Pinpoint the cell where the given text exists, returning its (X, Y) midpoint coordinate. 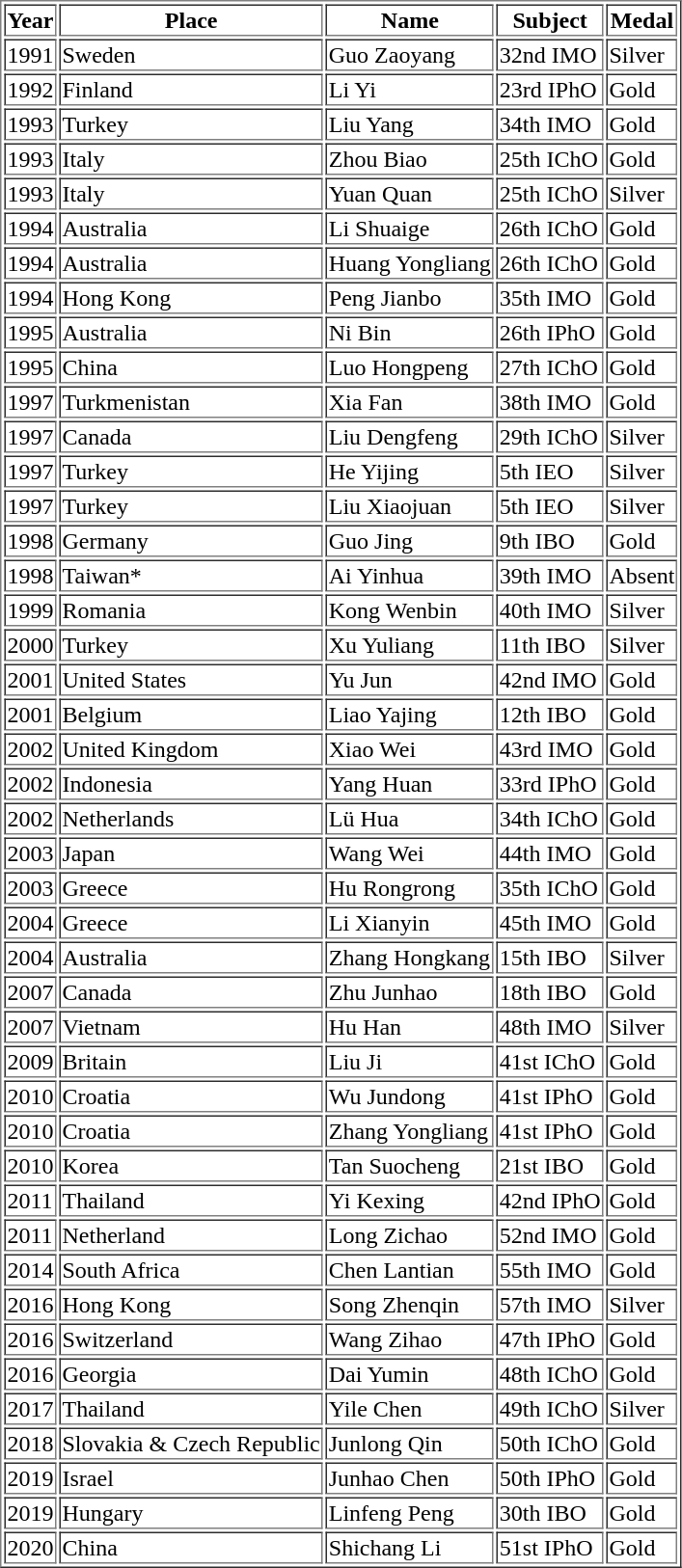
Zhou Biao (410, 158)
50th IChO (550, 1443)
Sweden (191, 54)
Luo Hongpeng (410, 366)
34th IChO (550, 818)
Year (30, 19)
Junlong Qin (410, 1443)
Kong Wenbin (410, 609)
Shichang Li (410, 1547)
35th IChO (550, 887)
57th IMO (550, 1304)
39th IMO (550, 575)
Linfeng Peng (410, 1512)
Finland (191, 89)
26th IPhO (550, 332)
Hu Rongrong (410, 887)
18th IBO (550, 991)
Yang Huan (410, 783)
Ni Bin (410, 332)
Vietnam (191, 1026)
Place (191, 19)
2017 (30, 1408)
Romania (191, 609)
2009 (30, 1061)
30th IBO (550, 1512)
48th IMO (550, 1026)
Israel (191, 1477)
2020 (30, 1547)
Georgia (191, 1373)
United States (191, 679)
55th IMO (550, 1269)
Wang Wei (410, 852)
Liu Xiaojuan (410, 505)
Guo Jing (410, 540)
Xia Fan (410, 401)
2014 (30, 1269)
21st IBO (550, 1165)
32nd IMO (550, 54)
38th IMO (550, 401)
Guo Zaoyang (410, 54)
Subject (550, 19)
51st IPhO (550, 1547)
49th IChO (550, 1408)
Yuan Quan (410, 193)
Yu Jun (410, 679)
Name (410, 19)
Japan (191, 852)
Song Zhenqin (410, 1304)
Huang Yongliang (410, 262)
Germany (191, 540)
Long Zichao (410, 1234)
52nd IMO (550, 1234)
Liao Yajing (410, 714)
43rd IMO (550, 748)
11th IBO (550, 644)
Absent (641, 575)
Xu Yuliang (410, 644)
Wang Zihao (410, 1338)
48th IChO (550, 1373)
9th IBO (550, 540)
Turkmenistan (191, 401)
Indonesia (191, 783)
Medal (641, 19)
Li Yi (410, 89)
Peng Jianbo (410, 297)
50th IPhO (550, 1477)
1992 (30, 89)
27th IChO (550, 366)
35th IMO (550, 297)
Hungary (191, 1512)
Belgium (191, 714)
2018 (30, 1443)
29th IChO (550, 436)
Ai Yinhua (410, 575)
Yi Kexing (410, 1200)
45th IMO (550, 922)
34th IMO (550, 123)
Lü Hua (410, 818)
15th IBO (550, 957)
1991 (30, 54)
Li Xianyin (410, 922)
Netherland (191, 1234)
Junhao Chen (410, 1477)
Netherlands (191, 818)
Hu Han (410, 1026)
Zhu Junhao (410, 991)
44th IMO (550, 852)
1999 (30, 609)
41st IChO (550, 1061)
Wu Jundong (410, 1095)
Tan Suocheng (410, 1165)
Zhang Yongliang (410, 1130)
Taiwan* (191, 575)
He Yijing (410, 471)
Liu Yang (410, 123)
South Africa (191, 1269)
Slovakia & Czech Republic (191, 1443)
Dai Yumin (410, 1373)
40th IMO (550, 609)
Li Shuaige (410, 228)
Britain (191, 1061)
Switzerland (191, 1338)
Zhang Hongkang (410, 957)
33rd IPhO (550, 783)
Chen Lantian (410, 1269)
42nd IMO (550, 679)
Xiao Wei (410, 748)
Liu Dengfeng (410, 436)
Liu Ji (410, 1061)
47th IPhO (550, 1338)
United Kingdom (191, 748)
2000 (30, 644)
Korea (191, 1165)
42nd IPhO (550, 1200)
12th IBO (550, 714)
23rd IPhO (550, 89)
Yile Chen (410, 1408)
